Capture the cell that displays the provided text and extract its (x, y) central coordinate. 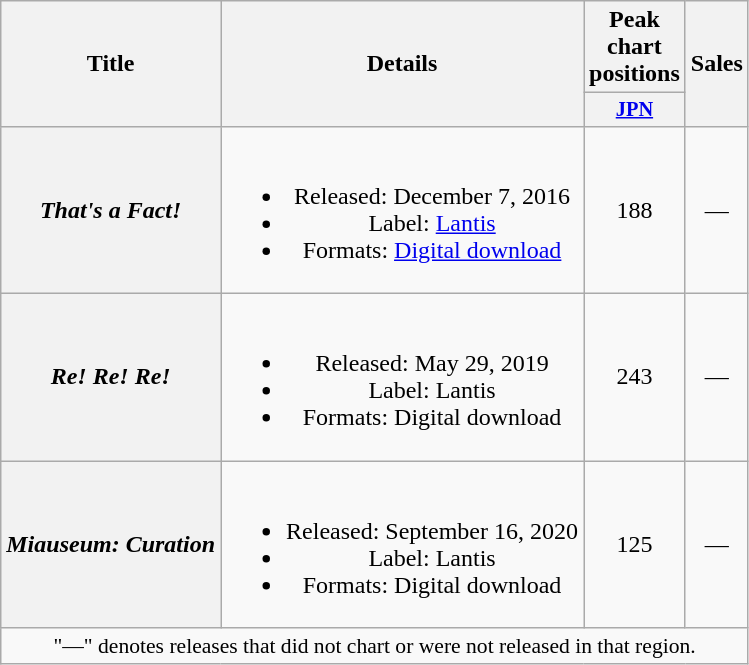
Released: September 16, 2020Label: LantisFormats: Digital download (402, 544)
Title (111, 64)
Released: May 29, 2019Label: LantisFormats: Digital download (402, 378)
Miauseum: Curation (111, 544)
"—" denotes releases that did not chart or were not released in that region. (375, 646)
Peak chartpositions (635, 47)
Re! Re! Re! (111, 378)
Released: December 7, 2016Label: LantisFormats: Digital download (402, 210)
243 (635, 378)
125 (635, 544)
That's a Fact! (111, 210)
Details (402, 64)
188 (635, 210)
Sales (716, 64)
JPN (635, 110)
